Pinpoint the cell where the given text exists, returning its [X, Y] midpoint coordinate. 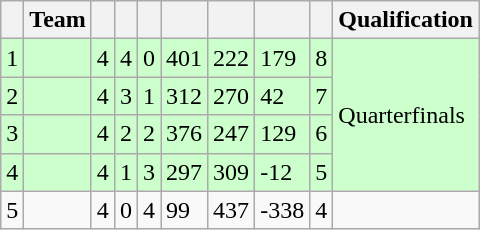
Team [58, 20]
8 [322, 58]
222 [232, 58]
-12 [282, 172]
437 [232, 210]
297 [184, 172]
129 [282, 134]
42 [282, 96]
376 [184, 134]
Qualification [406, 20]
312 [184, 96]
309 [232, 172]
7 [322, 96]
Quarterfinals [406, 115]
6 [322, 134]
99 [184, 210]
401 [184, 58]
179 [282, 58]
247 [232, 134]
-338 [282, 210]
270 [232, 96]
